Pinpoint the cell where the given text exists, returning its [X, Y] midpoint coordinate. 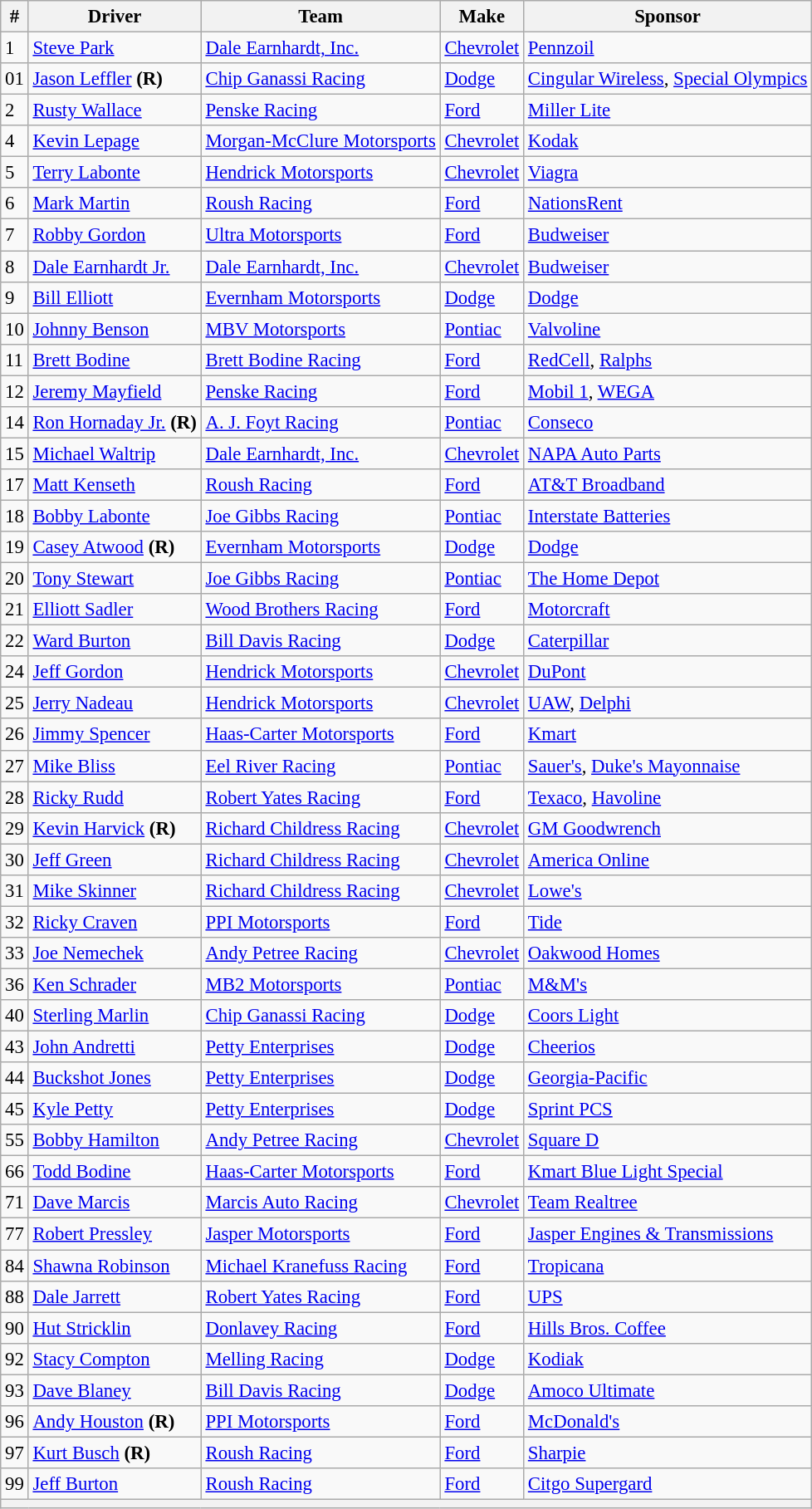
Kmart [668, 735]
26 [15, 735]
Texaco, Havoline [668, 797]
14 [15, 423]
Ron Hornaday Jr. (R) [115, 423]
45 [15, 1110]
55 [15, 1140]
22 [15, 641]
America Online [668, 860]
Robby Gordon [115, 235]
24 [15, 672]
4 [15, 141]
Driver [115, 17]
5 [15, 173]
99 [15, 1484]
# [15, 17]
84 [15, 1266]
MB2 Motorsports [320, 984]
Terry Labonte [115, 173]
Jeremy Mayfield [115, 391]
Buckshot Jones [115, 1078]
Eel River Racing [320, 766]
Donlavey Racing [320, 1328]
Citgo Supergard [668, 1484]
Hut Stricklin [115, 1328]
88 [15, 1296]
Cheerios [668, 1047]
Casey Atwood (R) [115, 547]
Dale Jarrett [115, 1296]
Sharpie [668, 1453]
Miller Lite [668, 110]
Motorcraft [668, 610]
25 [15, 703]
Ken Schrader [115, 984]
Joe Nemechek [115, 953]
Ultra Motorsports [320, 235]
43 [15, 1047]
Brett Bodine Racing [320, 360]
Mobil 1, WEGA [668, 391]
Tropicana [668, 1266]
GM Goodwrench [668, 828]
66 [15, 1172]
Sterling Marlin [115, 1016]
Rusty Wallace [115, 110]
Stacy Compton [115, 1359]
Conseco [668, 423]
Dave Marcis [115, 1203]
29 [15, 828]
The Home Depot [668, 579]
77 [15, 1234]
Elliott Sadler [115, 610]
Make [482, 17]
20 [15, 579]
Valvoline [668, 329]
NationsRent [668, 203]
30 [15, 860]
Michael Waltrip [115, 453]
Johnny Benson [115, 329]
A. J. Foyt Racing [320, 423]
Mike Bliss [115, 766]
40 [15, 1016]
10 [15, 329]
Kmart Blue Light Special [668, 1172]
McDonald's [668, 1422]
Melling Racing [320, 1359]
Steve Park [115, 48]
MBV Motorsports [320, 329]
Jimmy Spencer [115, 735]
92 [15, 1359]
UAW, Delphi [668, 703]
Morgan-McClure Motorsports [320, 141]
Brett Bodine [115, 360]
27 [15, 766]
19 [15, 547]
UPS [668, 1296]
Kurt Busch (R) [115, 1453]
Coors Light [668, 1016]
Dave Blaney [115, 1390]
Jason Leffler (R) [115, 79]
Sauer's, Duke's Mayonnaise [668, 766]
Ricky Craven [115, 922]
Jerry Nadeau [115, 703]
Lowe's [668, 891]
31 [15, 891]
Sprint PCS [668, 1110]
Bobby Hamilton [115, 1140]
AT&T Broadband [668, 485]
Mark Martin [115, 203]
18 [15, 516]
Matt Kenseth [115, 485]
Michael Kranefuss Racing [320, 1266]
Team Realtree [668, 1203]
NAPA Auto Parts [668, 453]
Dale Earnhardt Jr. [115, 267]
93 [15, 1390]
Cingular Wireless, Special Olympics [668, 79]
6 [15, 203]
36 [15, 984]
7 [15, 235]
97 [15, 1453]
Amoco Ultimate [668, 1390]
Jasper Engines & Transmissions [668, 1234]
Interstate Batteries [668, 516]
Jeff Green [115, 860]
Jeff Burton [115, 1484]
32 [15, 922]
Tony Stewart [115, 579]
Viagra [668, 173]
Jeff Gordon [115, 672]
Andy Houston (R) [115, 1422]
8 [15, 267]
2 [15, 110]
33 [15, 953]
44 [15, 1078]
28 [15, 797]
15 [15, 453]
Kodiak [668, 1359]
RedCell, Ralphs [668, 360]
Marcis Auto Racing [320, 1203]
M&M's [668, 984]
01 [15, 79]
12 [15, 391]
Jasper Motorsports [320, 1234]
21 [15, 610]
Team [320, 17]
DuPont [668, 672]
90 [15, 1328]
Kevin Harvick (R) [115, 828]
17 [15, 485]
Pennzoil [668, 48]
John Andretti [115, 1047]
Square D [668, 1140]
Kevin Lepage [115, 141]
Caterpillar [668, 641]
11 [15, 360]
Shawna Robinson [115, 1266]
Kyle Petty [115, 1110]
9 [15, 297]
Ward Burton [115, 641]
Tide [668, 922]
Georgia-Pacific [668, 1078]
1 [15, 48]
Oakwood Homes [668, 953]
Bill Elliott [115, 297]
Todd Bodine [115, 1172]
Robert Pressley [115, 1234]
Hills Bros. Coffee [668, 1328]
Mike Skinner [115, 891]
Bobby Labonte [115, 516]
96 [15, 1422]
71 [15, 1203]
Sponsor [668, 17]
Kodak [668, 141]
Wood Brothers Racing [320, 610]
Ricky Rudd [115, 797]
